Find where the given text appears and provide that cell's center as (x, y) coordinate. 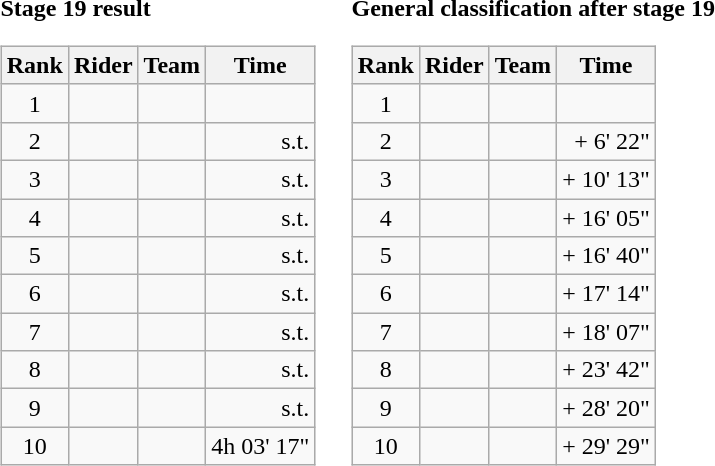
+ 18' 07" (606, 332)
+ 10' 13" (606, 179)
+ 23' 42" (606, 370)
+ 29' 29" (606, 446)
+ 17' 14" (606, 294)
+ 16' 05" (606, 217)
+ 6' 22" (606, 141)
+ 28' 20" (606, 408)
+ 16' 40" (606, 256)
4h 03' 17" (260, 446)
